Pinpoint the cell where the given text exists, returning its [X, Y] midpoint coordinate. 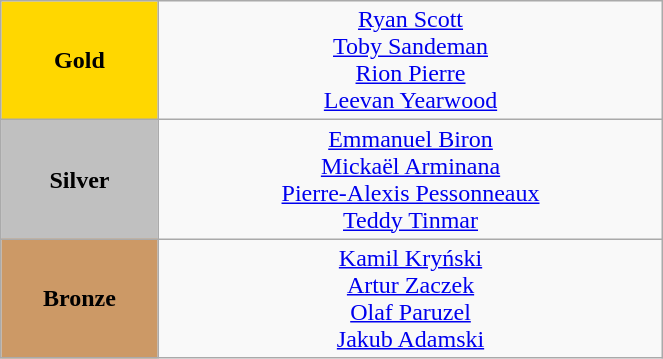
Silver [80, 180]
Ryan ScottToby SandemanRion PierreLeevan Yearwood [410, 60]
Gold [80, 60]
Bronze [80, 298]
Kamil KryńskiArtur ZaczekOlaf ParuzelJakub Adamski [410, 298]
Emmanuel BironMickaël ArminanaPierre-Alexis PessonneauxTeddy Tinmar [410, 180]
